Output the (x, y) coordinate of the center of the cell containing the given text.  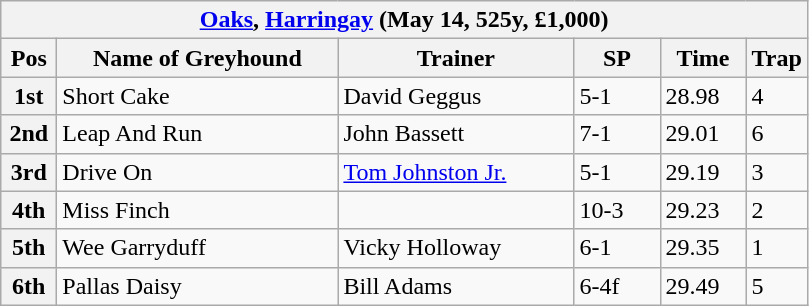
29.19 (703, 172)
Time (703, 58)
Trap (776, 58)
Trainer (456, 58)
1 (776, 248)
4 (776, 96)
29.23 (703, 210)
5th (29, 248)
Leap And Run (198, 134)
28.98 (703, 96)
7-1 (617, 134)
4th (29, 210)
Short Cake (198, 96)
2nd (29, 134)
Vicky Holloway (456, 248)
John Bassett (456, 134)
Wee Garryduff (198, 248)
1st (29, 96)
Tom Johnston Jr. (456, 172)
29.35 (703, 248)
SP (617, 58)
Oaks, Harringay (May 14, 525y, £1,000) (404, 20)
Drive On (198, 172)
6-4f (617, 286)
6th (29, 286)
29.01 (703, 134)
3 (776, 172)
10-3 (617, 210)
3rd (29, 172)
Pos (29, 58)
29.49 (703, 286)
6-1 (617, 248)
6 (776, 134)
David Geggus (456, 96)
Name of Greyhound (198, 58)
Bill Adams (456, 286)
Miss Finch (198, 210)
Pallas Daisy (198, 286)
5 (776, 286)
2 (776, 210)
